Search for the cell housing the specified text and yield its [X, Y] center coordinate. 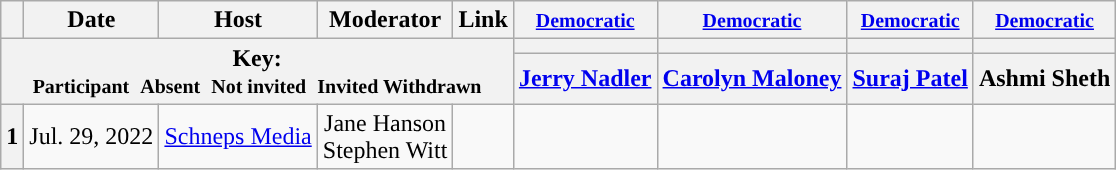
Date [92, 20]
Jerry Nadler [585, 78]
Ashmi Sheth [1044, 78]
Suraj Patel [910, 78]
Jul. 29, 2022 [92, 136]
Link [483, 20]
1 [12, 136]
Moderator [385, 20]
Schneps Media [238, 136]
Host [238, 20]
Key: Participant Absent Not invited Invited Withdrawn [258, 72]
Carolyn Maloney [752, 78]
Jane HansonStephen Witt [385, 136]
